Scan for the cell matching the given text and deliver its [X, Y] coordinate at center. 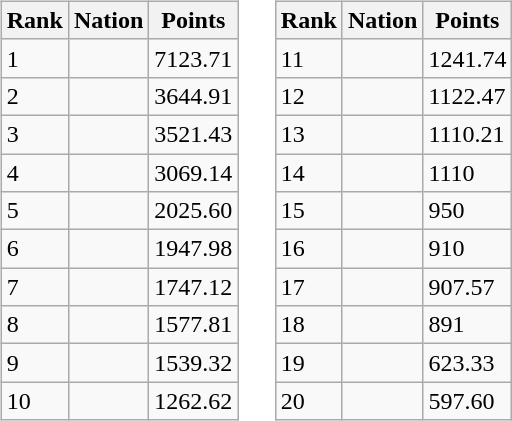
12 [308, 96]
907.57 [468, 287]
2 [34, 96]
1110 [468, 173]
18 [308, 325]
623.33 [468, 363]
7123.71 [194, 58]
3069.14 [194, 173]
1262.62 [194, 401]
3644.91 [194, 96]
2025.60 [194, 211]
597.60 [468, 401]
9 [34, 363]
19 [308, 363]
5 [34, 211]
1122.47 [468, 96]
6 [34, 249]
20 [308, 401]
1747.12 [194, 287]
1947.98 [194, 249]
1110.21 [468, 134]
4 [34, 173]
10 [34, 401]
7 [34, 287]
15 [308, 211]
13 [308, 134]
3 [34, 134]
1577.81 [194, 325]
11 [308, 58]
17 [308, 287]
3521.43 [194, 134]
1241.74 [468, 58]
14 [308, 173]
1539.32 [194, 363]
1 [34, 58]
910 [468, 249]
950 [468, 211]
16 [308, 249]
891 [468, 325]
8 [34, 325]
